Return [X, Y] of the center of cell containing provided text 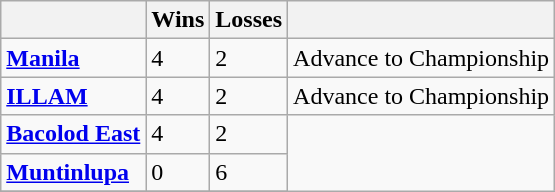
Bacolod East [74, 134]
Manila [74, 58]
Muntinlupa [74, 172]
0 [178, 172]
Wins [178, 20]
Losses [249, 20]
6 [249, 172]
ILLAM [74, 96]
